From the cell containing the given text, extract its center point as [X, Y] coordinate. 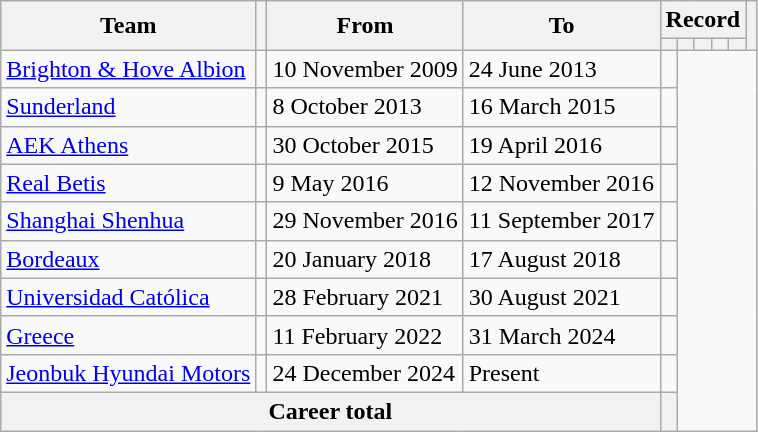
24 December 2024 [365, 373]
11 February 2022 [365, 335]
AEK Athens [128, 145]
Universidad Católica [128, 297]
19 April 2016 [562, 145]
Team [128, 26]
Career total [330, 411]
29 November 2016 [365, 221]
8 October 2013 [365, 107]
Present [562, 373]
28 February 2021 [365, 297]
30 August 2021 [562, 297]
20 January 2018 [365, 259]
Brighton & Hove Albion [128, 69]
To [562, 26]
24 June 2013 [562, 69]
Jeonbuk Hyundai Motors [128, 373]
Record [703, 20]
11 September 2017 [562, 221]
Greece [128, 335]
10 November 2009 [365, 69]
17 August 2018 [562, 259]
16 March 2015 [562, 107]
Real Betis [128, 183]
31 March 2024 [562, 335]
Shanghai Shenhua [128, 221]
Bordeaux [128, 259]
Sunderland [128, 107]
From [365, 26]
9 May 2016 [365, 183]
30 October 2015 [365, 145]
12 November 2016 [562, 183]
